Determine the (X, Y) coordinate at the center of the cell enclosing the given text.  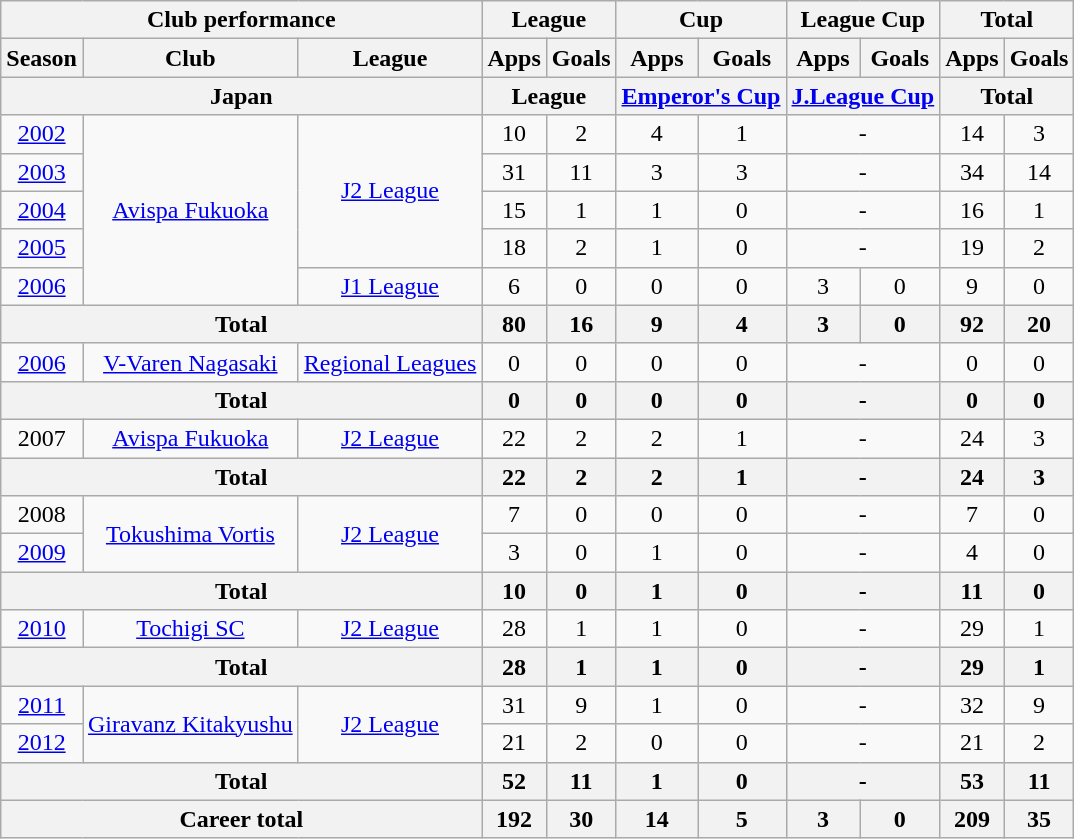
19 (972, 248)
2010 (42, 629)
2003 (42, 172)
2009 (42, 553)
2002 (42, 134)
Japan (242, 96)
32 (972, 705)
92 (972, 324)
20 (1039, 324)
Season (42, 58)
2007 (42, 438)
2005 (42, 248)
15 (514, 210)
Emperor's Cup (701, 96)
53 (972, 781)
Regional Leagues (390, 362)
34 (972, 172)
5 (742, 819)
J.League Cup (863, 96)
2011 (42, 705)
Club (190, 58)
Tochigi SC (190, 629)
Cup (701, 20)
35 (1039, 819)
6 (514, 286)
Club performance (242, 20)
Career total (242, 819)
V-Varen Nagasaki (190, 362)
192 (514, 819)
18 (514, 248)
80 (514, 324)
52 (514, 781)
Tokushima Vortis (190, 534)
2004 (42, 210)
30 (581, 819)
League Cup (863, 20)
J1 League (390, 286)
209 (972, 819)
Giravanz Kitakyushu (190, 724)
2012 (42, 743)
2008 (42, 515)
